Find where the given text appears and provide that cell's center as (x, y) coordinate. 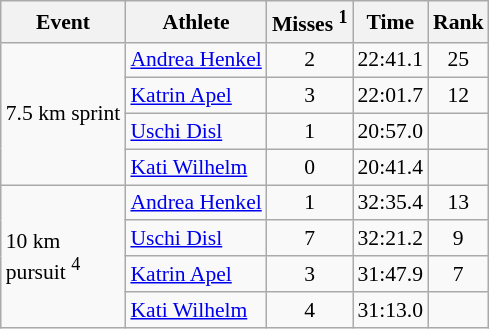
Rank (458, 22)
13 (458, 203)
22:41.1 (390, 60)
32:35.4 (390, 203)
Misses 1 (310, 22)
7.5 km sprint (64, 113)
9 (458, 239)
32:21.2 (390, 239)
20:41.4 (390, 167)
12 (458, 96)
22:01.7 (390, 96)
10 km pursuit 4 (64, 256)
31:13.0 (390, 310)
25 (458, 60)
0 (310, 167)
20:57.0 (390, 132)
Event (64, 22)
31:47.9 (390, 274)
Athlete (196, 22)
4 (310, 310)
2 (310, 60)
Time (390, 22)
